Provide the [X, Y] coordinate of the cell's center where the given text is located.  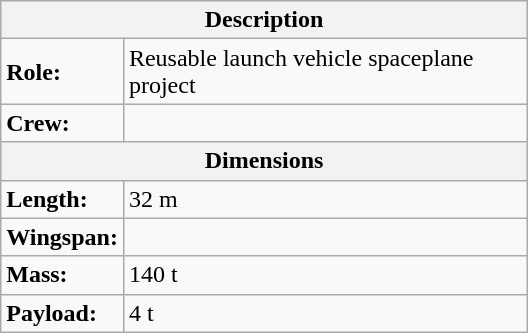
Reusable launch vehicle spaceplane project [325, 72]
Mass: [62, 275]
Wingspan: [62, 237]
Crew: [62, 123]
Role: [62, 72]
Length: [62, 199]
Description [264, 20]
32 m [325, 199]
4 t [325, 313]
Dimensions [264, 161]
Payload: [62, 313]
140 t [325, 275]
